For the text-containing cell, return its midpoint in (x, y) coordinate format. 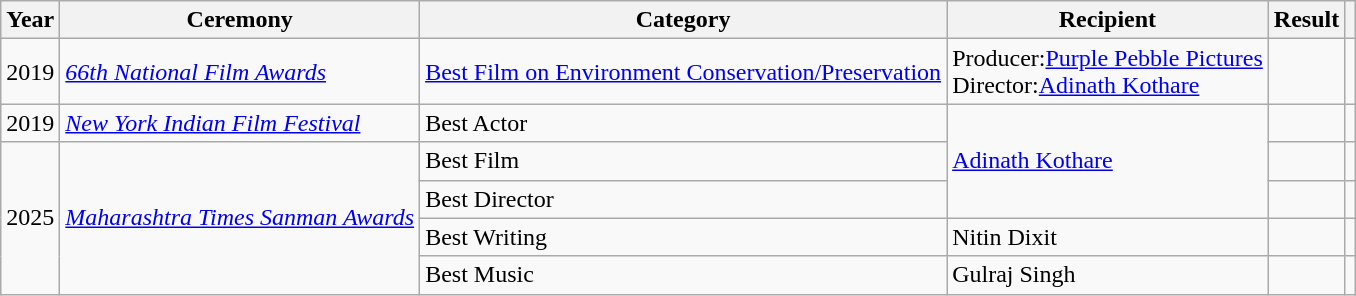
New York Indian Film Festival (240, 123)
Nitin Dixit (1108, 237)
Best Music (684, 275)
Year (30, 20)
Maharashtra Times Sanman Awards (240, 218)
Ceremony (240, 20)
Producer:Purple Pebble PicturesDirector:Adinath Kothare (1108, 72)
Best Actor (684, 123)
Best Film on Environment Conservation/Preservation (684, 72)
2025 (30, 218)
Category (684, 20)
66th National Film Awards (240, 72)
Recipient (1108, 20)
Gulraj Singh (1108, 275)
Best Writing (684, 237)
Result (1306, 20)
Best Film (684, 161)
Best Director (684, 199)
Adinath Kothare (1108, 161)
